Return [x, y] of the center of cell containing provided text 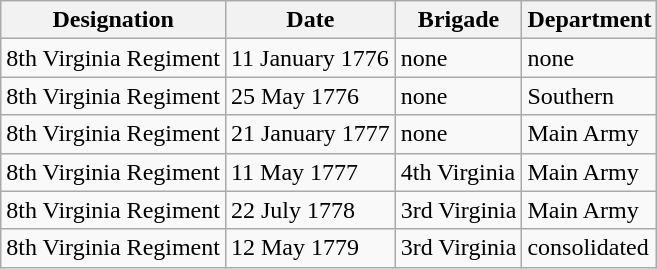
consolidated [590, 248]
4th Virginia [458, 172]
22 July 1778 [310, 210]
Southern [590, 96]
25 May 1776 [310, 96]
11 May 1777 [310, 172]
12 May 1779 [310, 248]
Department [590, 20]
Date [310, 20]
11 January 1776 [310, 58]
Designation [114, 20]
21 January 1777 [310, 134]
Brigade [458, 20]
